Identify which cell holds the provided text, then report its [X, Y] central coordinate. 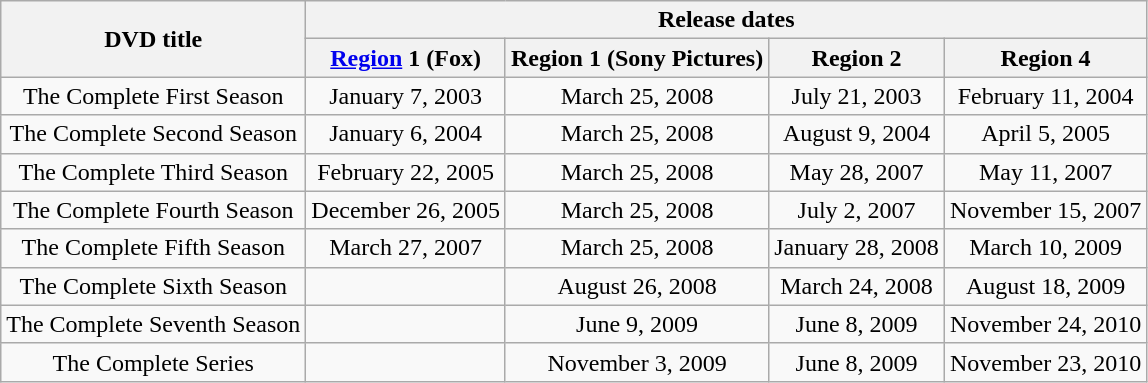
March 27, 2007 [406, 248]
Region 1 (Fox) [406, 58]
December 26, 2005 [406, 210]
Release dates [726, 20]
February 11, 2004 [1045, 96]
May 11, 2007 [1045, 172]
The Complete Seventh Season [154, 324]
The Complete Sixth Season [154, 286]
The Complete Second Season [154, 134]
November 15, 2007 [1045, 210]
November 3, 2009 [636, 362]
Region 2 [857, 58]
The Complete First Season [154, 96]
July 21, 2003 [857, 96]
March 10, 2009 [1045, 248]
February 22, 2005 [406, 172]
Region 4 [1045, 58]
DVD title [154, 39]
The Complete Third Season [154, 172]
April 5, 2005 [1045, 134]
March 24, 2008 [857, 286]
January 6, 2004 [406, 134]
May 28, 2007 [857, 172]
The Complete Series [154, 362]
The Complete Fifth Season [154, 248]
The Complete Fourth Season [154, 210]
Region 1 (Sony Pictures) [636, 58]
January 7, 2003 [406, 96]
July 2, 2007 [857, 210]
August 9, 2004 [857, 134]
November 23, 2010 [1045, 362]
June 9, 2009 [636, 324]
August 18, 2009 [1045, 286]
November 24, 2010 [1045, 324]
August 26, 2008 [636, 286]
January 28, 2008 [857, 248]
